Extract the (x, y) coordinate from the center of the cell holding the provided text.  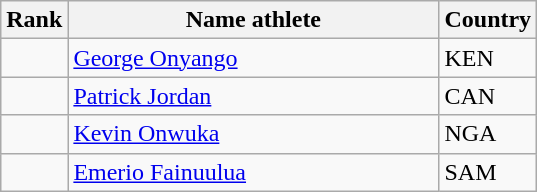
Emerio Fainuulua (254, 172)
George Onyango (254, 58)
Patrick Jordan (254, 96)
Country (488, 20)
Rank (34, 20)
Kevin Onwuka (254, 134)
KEN (488, 58)
NGA (488, 134)
SAM (488, 172)
CAN (488, 96)
Name athlete (254, 20)
